For the text-containing cell, return its midpoint in [X, Y] coordinate format. 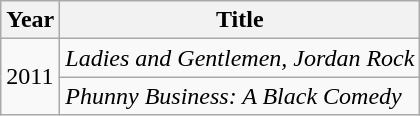
Title [240, 20]
Year [30, 20]
2011 [30, 77]
Phunny Business: A Black Comedy [240, 96]
Ladies and Gentlemen, Jordan Rock [240, 58]
